Search for the cell housing the specified text and yield its [x, y] center coordinate. 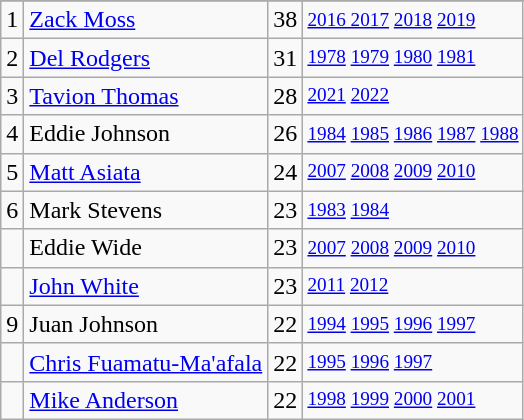
Chris Fuamatu-Ma'afala [146, 362]
Mike Anderson [146, 400]
31 [286, 58]
1994 1995 1996 1997 [413, 324]
3 [12, 96]
Zack Moss [146, 20]
1 [12, 20]
1978 1979 1980 1981 [413, 58]
Eddie Johnson [146, 134]
5 [12, 172]
24 [286, 172]
Eddie Wide [146, 248]
38 [286, 20]
1995 1996 1997 [413, 362]
4 [12, 134]
2016 2017 2018 2019 [413, 20]
1983 1984 [413, 210]
2 [12, 58]
2021 2022 [413, 96]
28 [286, 96]
9 [12, 324]
Tavion Thomas [146, 96]
John White [146, 286]
1998 1999 2000 2001 [413, 400]
Del Rodgers [146, 58]
Juan Johnson [146, 324]
Matt Asiata [146, 172]
1984 1985 1986 1987 1988 [413, 134]
6 [12, 210]
Mark Stevens [146, 210]
26 [286, 134]
2011 2012 [413, 286]
